Extract the (x, y) coordinate from the center of the cell holding the provided text.  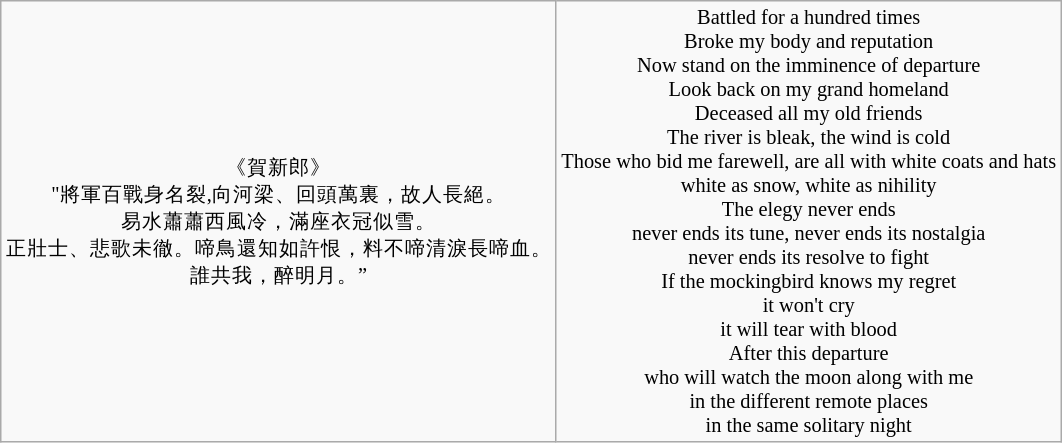
《賀新郎》"將軍百戰身名裂,向河梁、回頭萬裏，故人長絕。易水蕭蕭西風冷，滿座衣冠似雪。正壯士、悲歌未徹。啼鳥還知如許恨，料不啼清淚長啼血。誰共我，醉明月。” (279, 221)
